Extract the [x, y] coordinate from the center of the cell holding the provided text.  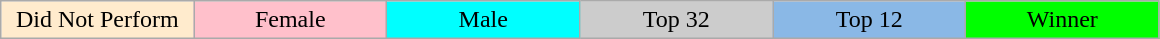
Top 32 [676, 20]
Did Not Perform [98, 20]
Male [484, 20]
Top 12 [870, 20]
Winner [1062, 20]
Female [290, 20]
